Output the (X, Y) coordinate of the center of the cell containing the given text.  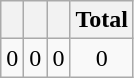
Total (102, 20)
